Extract the [X, Y] coordinate from the center of the cell holding the provided text.  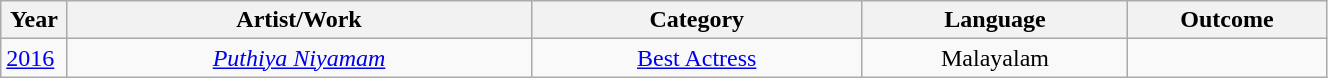
Puthiya Niyamam [299, 58]
Malayalam [994, 58]
Year [34, 20]
Best Actress [696, 58]
Outcome [1228, 20]
Artist/Work [299, 20]
2016 [34, 58]
Language [994, 20]
Category [696, 20]
